For the text-containing cell, return its midpoint in (x, y) coordinate format. 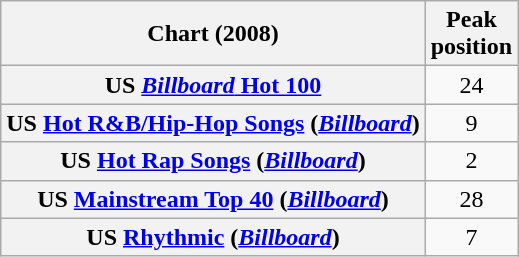
US Mainstream Top 40 (Billboard) (213, 199)
US Hot Rap Songs (Billboard) (213, 161)
US Rhythmic (Billboard) (213, 237)
7 (471, 237)
2 (471, 161)
9 (471, 123)
Peakposition (471, 34)
US Hot R&B/Hip-Hop Songs (Billboard) (213, 123)
24 (471, 85)
Chart (2008) (213, 34)
US Billboard Hot 100 (213, 85)
28 (471, 199)
